From the cell containing the given text, extract its center point as (X, Y) coordinate. 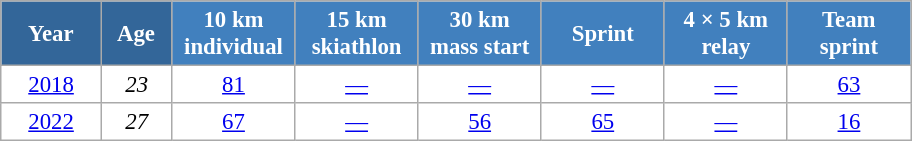
15 km skiathlon (356, 34)
Age (136, 34)
16 (848, 122)
2018 (52, 85)
2022 (52, 122)
63 (848, 85)
4 × 5 km relay (726, 34)
10 km individual (234, 34)
65 (602, 122)
81 (234, 85)
56 (480, 122)
Year (52, 34)
23 (136, 85)
27 (136, 122)
Team sprint (848, 34)
30 km mass start (480, 34)
67 (234, 122)
Sprint (602, 34)
